Capture the cell that displays the provided text and extract its (X, Y) central coordinate. 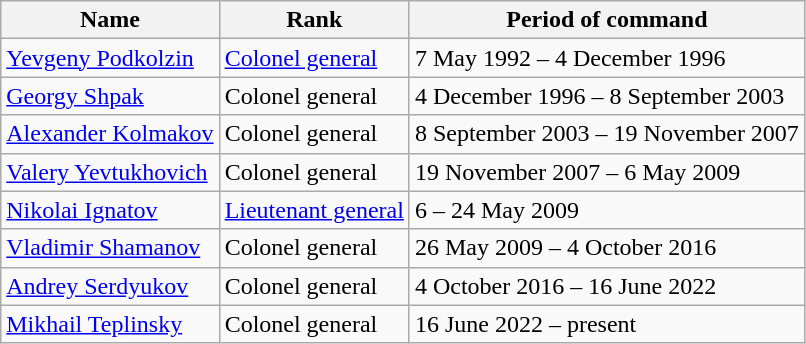
26 May 2009 – 4 October 2016 (606, 248)
Georgy Shpak (110, 96)
Valery Yevtukhovich (110, 172)
Andrey Serdyukov (110, 286)
Yevgeny Podkolzin (110, 58)
16 June 2022 – present (606, 324)
8 September 2003 – 19 November 2007 (606, 134)
Alexander Kolmakov (110, 134)
6 – 24 May 2009 (606, 210)
Name (110, 20)
Mikhail Teplinsky (110, 324)
4 October 2016 – 16 June 2022 (606, 286)
4 December 1996 – 8 September 2003 (606, 96)
Lieutenant general (314, 210)
Vladimir Shamanov (110, 248)
7 May 1992 – 4 December 1996 (606, 58)
Period of command (606, 20)
Nikolai Ignatov (110, 210)
19 November 2007 – 6 May 2009 (606, 172)
Rank (314, 20)
